Return [x, y] of the center of cell containing provided text 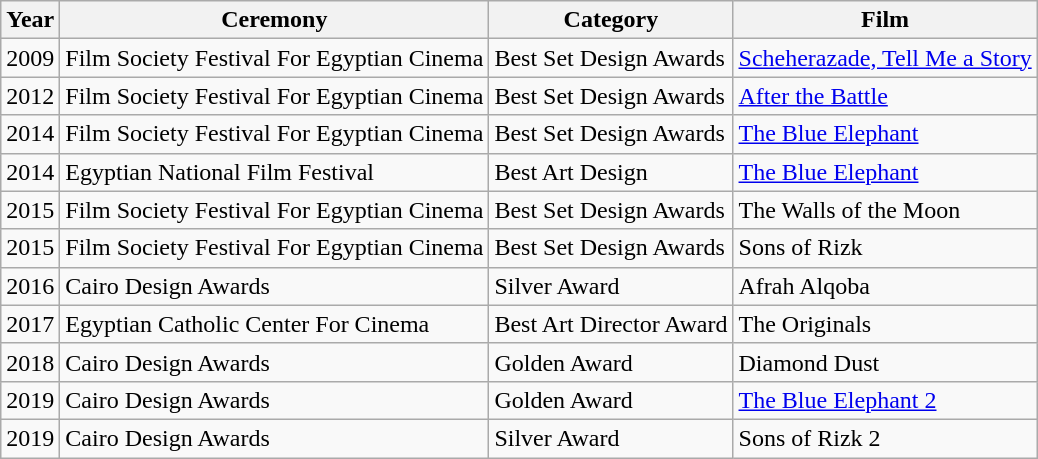
Best Art Design [611, 172]
2016 [30, 286]
Year [30, 20]
Egyptian Catholic Center For Cinema [274, 324]
Scheherazade, Tell Me a Story [885, 58]
Film [885, 20]
The Walls of the Moon [885, 210]
Category [611, 20]
Egyptian National Film Festival [274, 172]
Best Art Director Award [611, 324]
2012 [30, 96]
Sons of Rizk 2 [885, 438]
2017 [30, 324]
2009 [30, 58]
The Originals [885, 324]
Diamond Dust [885, 362]
Sons of Rizk [885, 248]
Afrah Alqoba [885, 286]
2018 [30, 362]
Ceremony [274, 20]
After the Battle [885, 96]
The Blue Elephant 2 [885, 400]
